Detect which cell encompasses the target text, then output its (x, y) center coordinate. 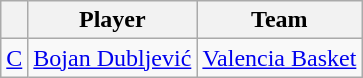
Player (112, 20)
Valencia Basket (280, 58)
Bojan Dubljević (112, 58)
Team (280, 20)
C (14, 58)
